Find where the given text appears and provide that cell's center as [x, y] coordinate. 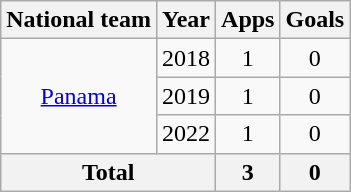
Goals [315, 20]
2018 [186, 58]
2022 [186, 134]
Panama [79, 96]
3 [248, 172]
Year [186, 20]
Total [108, 172]
National team [79, 20]
Apps [248, 20]
2019 [186, 96]
